Locate the cell with the specified text and output its [x, y] center coordinate. 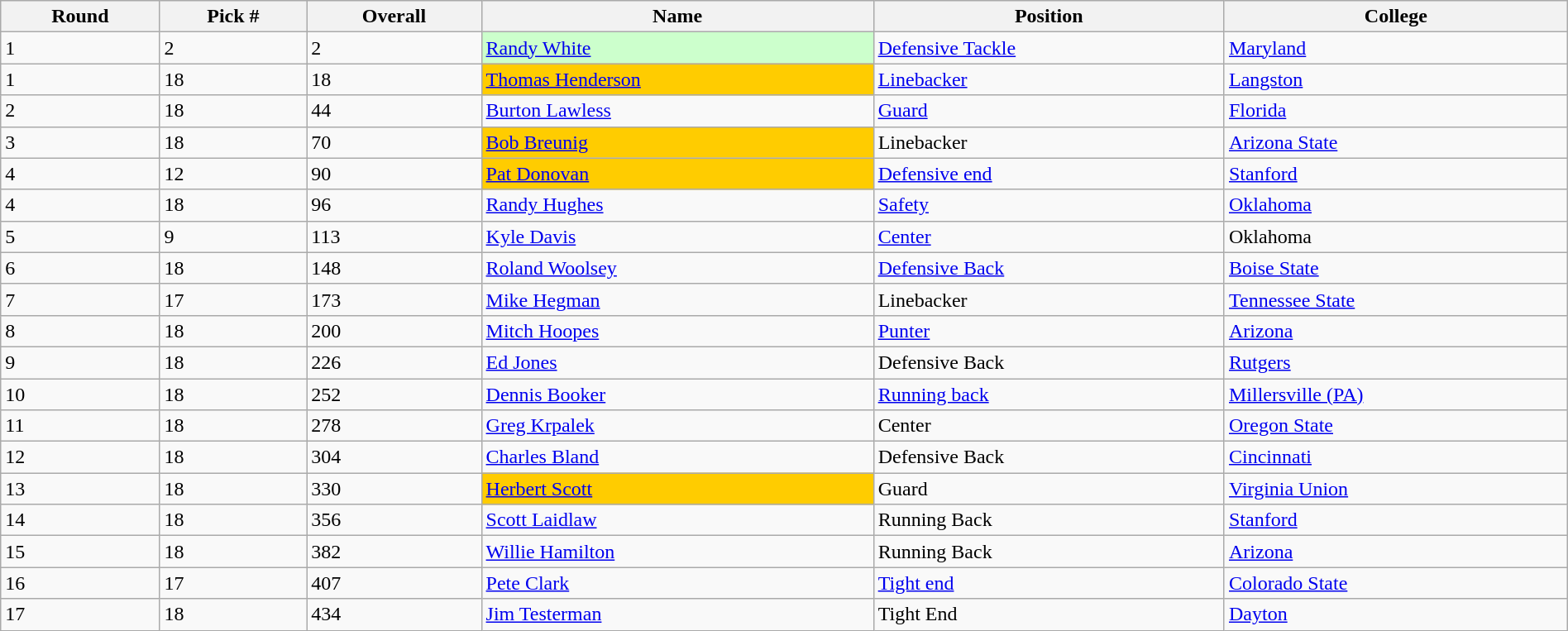
226 [394, 362]
Overall [394, 17]
90 [394, 174]
Mitch Hoopes [677, 331]
173 [394, 299]
5 [80, 237]
Greg Krpalek [677, 426]
Boise State [1396, 268]
Kyle Davis [677, 237]
Punter [1049, 331]
7 [80, 299]
Cincinnati [1396, 457]
Willie Hamilton [677, 552]
Mike Hegman [677, 299]
15 [80, 552]
Ed Jones [677, 362]
70 [394, 142]
Safety [1049, 205]
382 [394, 552]
Position [1049, 17]
Arizona State [1396, 142]
Oregon State [1396, 426]
10 [80, 394]
Virginia Union [1396, 489]
8 [80, 331]
Tight End [1049, 614]
Florida [1396, 111]
Randy White [677, 48]
Defensive end [1049, 174]
Randy Hughes [677, 205]
6 [80, 268]
252 [394, 394]
Rutgers [1396, 362]
Round [80, 17]
330 [394, 489]
3 [80, 142]
16 [80, 583]
Thomas Henderson [677, 79]
356 [394, 520]
Scott Laidlaw [677, 520]
Bob Breunig [677, 142]
Pick # [233, 17]
Jim Testerman [677, 614]
Colorado State [1396, 583]
Pete Clark [677, 583]
Dayton [1396, 614]
Burton Lawless [677, 111]
Dennis Booker [677, 394]
Tight end [1049, 583]
Defensive Tackle [1049, 48]
Pat Donovan [677, 174]
13 [80, 489]
Name [677, 17]
College [1396, 17]
44 [394, 111]
11 [80, 426]
Roland Woolsey [677, 268]
Millersville (PA) [1396, 394]
278 [394, 426]
Maryland [1396, 48]
113 [394, 237]
Herbert Scott [677, 489]
Tennessee State [1396, 299]
96 [394, 205]
14 [80, 520]
304 [394, 457]
Charles Bland [677, 457]
148 [394, 268]
434 [394, 614]
Langston [1396, 79]
200 [394, 331]
Running back [1049, 394]
407 [394, 583]
